Pinpoint the cell where the given text exists, returning its [x, y] midpoint coordinate. 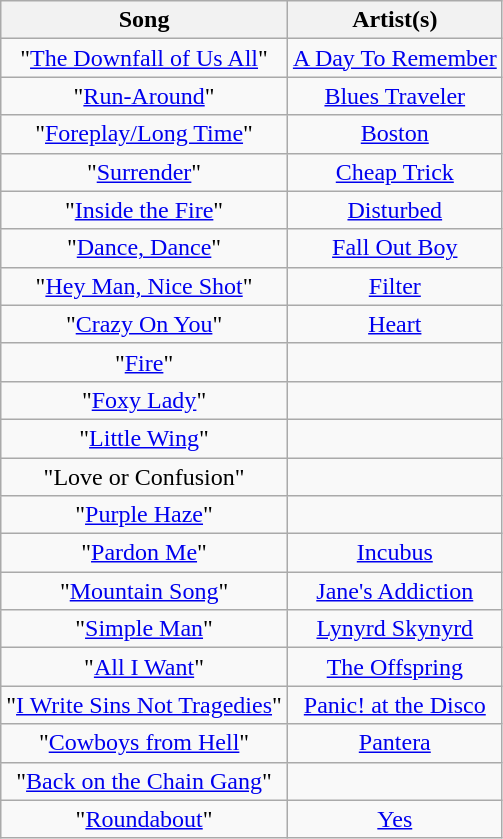
Incubus [394, 553]
Yes [394, 819]
"Love or Confusion" [144, 477]
Disturbed [394, 210]
Artist(s) [394, 20]
"Back on the Chain Gang" [144, 781]
"Dance, Dance" [144, 248]
Heart [394, 324]
"Foxy Lady" [144, 400]
Pantera [394, 743]
"Crazy On You" [144, 324]
"Cowboys from Hell" [144, 743]
Song [144, 20]
"Roundabout" [144, 819]
The Offspring [394, 667]
"Simple Man" [144, 629]
Panic! at the Disco [394, 705]
"Purple Haze" [144, 515]
Fall Out Boy [394, 248]
Filter [394, 286]
"Surrender" [144, 172]
"Run-Around" [144, 96]
"Hey Man, Nice Shot" [144, 286]
"Mountain Song" [144, 591]
"Little Wing" [144, 438]
"Inside the Fire" [144, 210]
"Pardon Me" [144, 553]
Blues Traveler [394, 96]
"I Write Sins Not Tragedies" [144, 705]
"All I Want" [144, 667]
"Foreplay/Long Time" [144, 134]
"The Downfall of Us All" [144, 58]
"Fire" [144, 362]
Lynyrd Skynyrd [394, 629]
A Day To Remember [394, 58]
Boston [394, 134]
Jane's Addiction [394, 591]
Cheap Trick [394, 172]
